For the text-containing cell, return its midpoint in [X, Y] coordinate format. 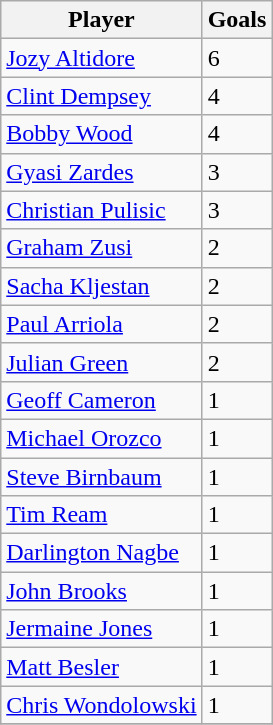
Julian Green [102, 362]
Michael Orozco [102, 438]
Goals [237, 20]
Clint Dempsey [102, 96]
Darlington Nagbe [102, 553]
Chris Wondolowski [102, 705]
Gyasi Zardes [102, 172]
Jermaine Jones [102, 629]
Bobby Wood [102, 134]
John Brooks [102, 591]
Sacha Kljestan [102, 286]
Paul Arriola [102, 324]
Christian Pulisic [102, 210]
Graham Zusi [102, 248]
Player [102, 20]
6 [237, 58]
Steve Birnbaum [102, 477]
Jozy Altidore [102, 58]
Tim Ream [102, 515]
Geoff Cameron [102, 400]
Matt Besler [102, 667]
